Search for the cell housing the specified text and yield its (X, Y) center coordinate. 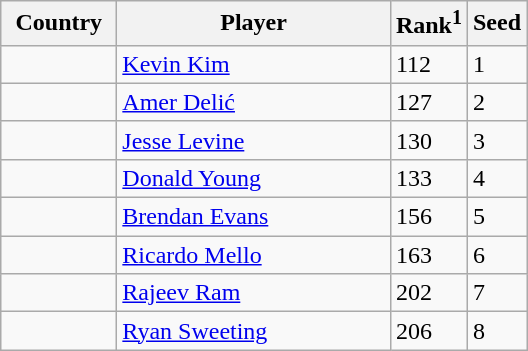
206 (428, 331)
Player (254, 24)
Rank1 (428, 24)
Ryan Sweeting (254, 331)
Rajeev Ram (254, 293)
Brendan Evans (254, 217)
Seed (496, 24)
112 (428, 64)
1 (496, 64)
Country (59, 24)
3 (496, 140)
6 (496, 255)
133 (428, 178)
130 (428, 140)
Donald Young (254, 178)
2 (496, 102)
5 (496, 217)
Amer Delić (254, 102)
Jesse Levine (254, 140)
8 (496, 331)
4 (496, 178)
202 (428, 293)
7 (496, 293)
Kevin Kim (254, 64)
156 (428, 217)
127 (428, 102)
163 (428, 255)
Ricardo Mello (254, 255)
